Output the [X, Y] coordinate of the center of the cell containing the given text.  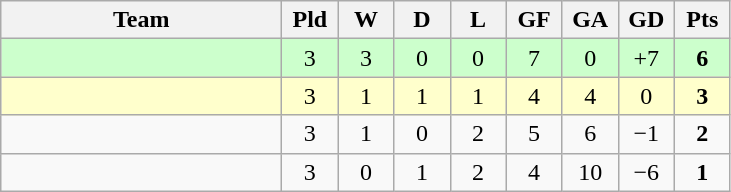
Pld [310, 20]
5 [534, 134]
W [366, 20]
7 [534, 58]
GF [534, 20]
GD [646, 20]
+7 [646, 58]
L [478, 20]
10 [590, 172]
−1 [646, 134]
GA [590, 20]
−6 [646, 172]
D [422, 20]
Pts [702, 20]
Team [142, 20]
